Identify which cell holds the provided text, then report its [X, Y] central coordinate. 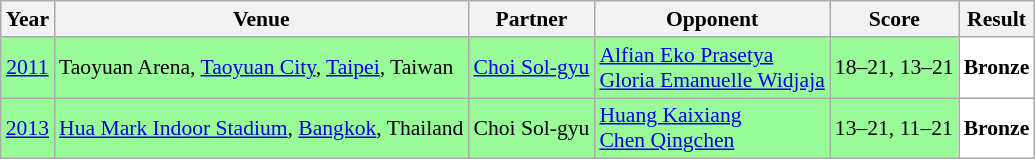
Taoyuan Arena, Taoyuan City, Taipei, Taiwan [261, 68]
2011 [28, 68]
Partner [531, 19]
Alfian Eko Prasetya Gloria Emanuelle Widjaja [712, 68]
Huang Kaixiang Chen Qingchen [712, 128]
Score [894, 19]
Year [28, 19]
Result [997, 19]
Hua Mark Indoor Stadium, Bangkok, Thailand [261, 128]
Opponent [712, 19]
Venue [261, 19]
18–21, 13–21 [894, 68]
13–21, 11–21 [894, 128]
2013 [28, 128]
